Detect which cell encompasses the target text, then output its (x, y) center coordinate. 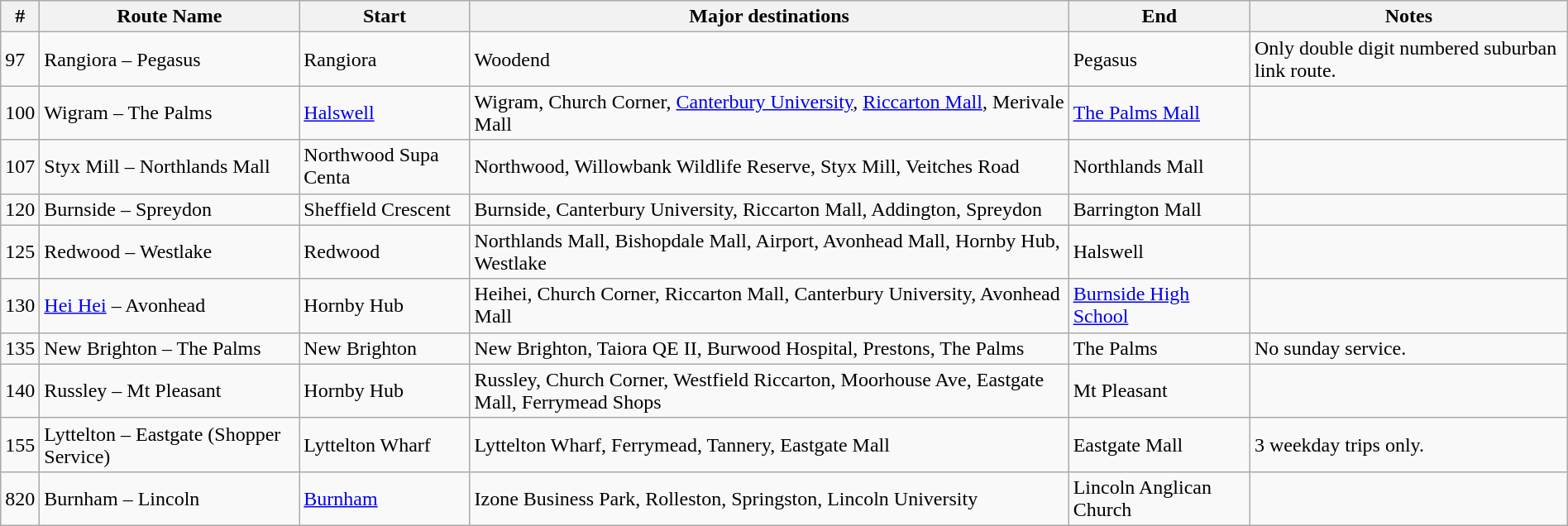
Burnham (385, 498)
125 (20, 251)
107 (20, 167)
# (20, 17)
Styx Mill – Northlands Mall (170, 167)
New Brighton, Taiora QE II, Burwood Hospital, Prestons, The Palms (769, 348)
Redwood – Westlake (170, 251)
3 weekday trips only. (1408, 445)
120 (20, 209)
Russley – Mt Pleasant (170, 390)
140 (20, 390)
100 (20, 112)
135 (20, 348)
155 (20, 445)
Burnside – Spreydon (170, 209)
Eastgate Mall (1159, 445)
Russley, Church Corner, Westfield Riccarton, Moorhouse Ave, Eastgate Mall, Ferrymead Shops (769, 390)
Northwood Supa Centa (385, 167)
Start (385, 17)
Barrington Mall (1159, 209)
New Brighton (385, 348)
Wigram, Church Corner, Canterbury University, Riccarton Mall, Merivale Mall (769, 112)
Woodend (769, 60)
Wigram – The Palms (170, 112)
Lyttelton Wharf (385, 445)
New Brighton – The Palms (170, 348)
Notes (1408, 17)
Sheffield Crescent (385, 209)
Lyttelton – Eastgate (Shopper Service) (170, 445)
Hei Hei – Avonhead (170, 306)
Mt Pleasant (1159, 390)
Heihei, Church Corner, Riccarton Mall, Canterbury University, Avonhead Mall (769, 306)
Lyttelton Wharf, Ferrymead, Tannery, Eastgate Mall (769, 445)
Rangiora – Pegasus (170, 60)
Burnside High School (1159, 306)
No sunday service. (1408, 348)
Northwood, Willowbank Wildlife Reserve, Styx Mill, Veitches Road (769, 167)
Izone Business Park, Rolleston, Springston, Lincoln University (769, 498)
97 (20, 60)
End (1159, 17)
820 (20, 498)
The Palms (1159, 348)
Rangiora (385, 60)
Only double digit numbered suburban link route. (1408, 60)
Northlands Mall, Bishopdale Mall, Airport, Avonhead Mall, Hornby Hub, Westlake (769, 251)
The Palms Mall (1159, 112)
Pegasus (1159, 60)
Major destinations (769, 17)
Northlands Mall (1159, 167)
Burnham – Lincoln (170, 498)
Burnside, Canterbury University, Riccarton Mall, Addington, Spreydon (769, 209)
Redwood (385, 251)
Route Name (170, 17)
130 (20, 306)
Lincoln Anglican Church (1159, 498)
